Pinpoint the cell where the given text exists, returning its [X, Y] midpoint coordinate. 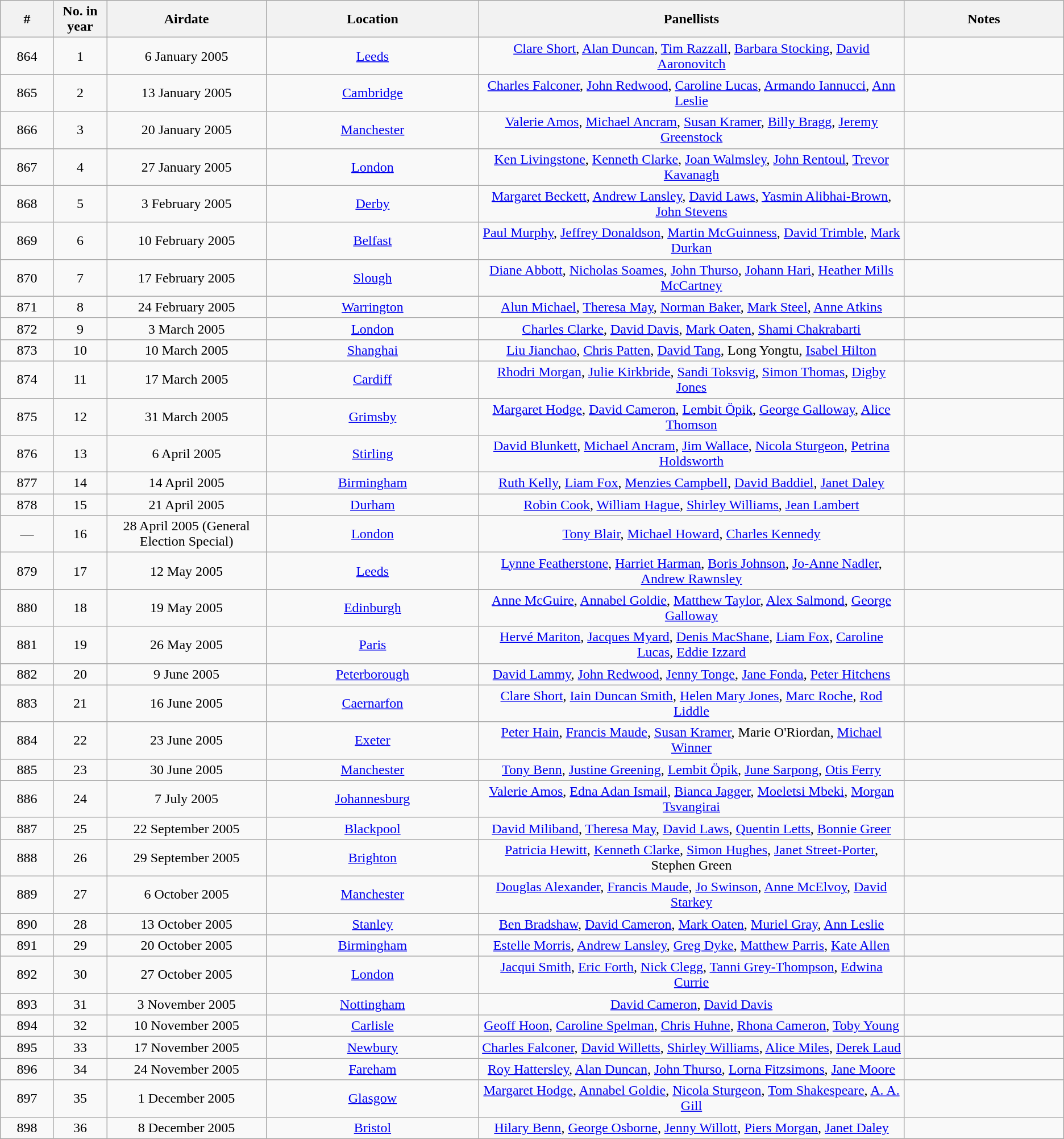
Jacqui Smith, Eric Forth, Nick Clegg, Tanni Grey-Thompson, Edwina Currie [691, 975]
21 April 2005 [186, 505]
Peterborough [372, 674]
13 January 2005 [186, 93]
879 [27, 571]
Caernarfon [372, 704]
3 [80, 130]
26 May 2005 [186, 645]
Shanghai [372, 350]
891 [27, 946]
Geoff Hoon, Caroline Spelman, Chris Huhne, Rhona Cameron, Toby Young [691, 1026]
15 [80, 505]
Cambridge [372, 93]
Ben Bradshaw, David Cameron, Mark Oaten, Muriel Gray, Ann Leslie [691, 924]
17 [80, 571]
Paris [372, 645]
21 [80, 704]
— [27, 534]
Panellists [691, 19]
17 February 2005 [186, 277]
882 [27, 674]
24 February 2005 [186, 307]
3 March 2005 [186, 329]
# [27, 19]
Derby [372, 203]
Rhodri Morgan, Julie Kirkbride, Sandi Toksvig, Simon Thomas, Digby Jones [691, 380]
27 October 2005 [186, 975]
Brighton [372, 857]
Fareham [372, 1069]
14 April 2005 [186, 483]
Belfast [372, 241]
10 February 2005 [186, 241]
873 [27, 350]
26 [80, 857]
9 [80, 329]
878 [27, 505]
Margaret Hodge, David Cameron, Lembit Öpik, George Galloway, Alice Thomson [691, 416]
Stirling [372, 454]
32 [80, 1026]
33 [80, 1047]
895 [27, 1047]
Edinburgh [372, 608]
7 July 2005 [186, 799]
Hervé Mariton, Jacques Myard, Denis MacShane, Liam Fox, Caroline Lucas, Eddie Izzard [691, 645]
885 [27, 770]
Warrington [372, 307]
22 [80, 740]
881 [27, 645]
894 [27, 1026]
David Cameron, David Davis [691, 1004]
870 [27, 277]
Margaret Beckett, Andrew Lansley, David Laws, Yasmin Alibhai-Brown, John Stevens [691, 203]
No. in year [80, 19]
Charles Clarke, David Davis, Mark Oaten, Shami Chakrabarti [691, 329]
Nottingham [372, 1004]
2 [80, 93]
Airdate [186, 19]
868 [27, 203]
Location [372, 19]
886 [27, 799]
Stanley [372, 924]
Tony Benn, Justine Greening, Lembit Öpik, June Sarpong, Otis Ferry [691, 770]
16 [80, 534]
5 [80, 203]
28 April 2005 (General Election Special) [186, 534]
Clare Short, Alan Duncan, Tim Razzall, Barbara Stocking, David Aaronovitch [691, 56]
9 June 2005 [186, 674]
17 March 2005 [186, 380]
Notes [984, 19]
Newbury [372, 1047]
Bristol [372, 1128]
Durham [372, 505]
19 [80, 645]
4 [80, 167]
8 December 2005 [186, 1128]
19 May 2005 [186, 608]
Douglas Alexander, Francis Maude, Jo Swinson, Anne McElvoy, David Starkey [691, 895]
Charles Falconer, David Willetts, Shirley Williams, Alice Miles, Derek Laud [691, 1047]
13 October 2005 [186, 924]
24 November 2005 [186, 1069]
887 [27, 828]
Johannesburg [372, 799]
28 [80, 924]
872 [27, 329]
34 [80, 1069]
Exeter [372, 740]
871 [27, 307]
889 [27, 895]
875 [27, 416]
13 [80, 454]
Ruth Kelly, Liam Fox, Menzies Campbell, David Baddiel, Janet Daley [691, 483]
884 [27, 740]
10 [80, 350]
20 [80, 674]
867 [27, 167]
25 [80, 828]
3 November 2005 [186, 1004]
20 January 2005 [186, 130]
898 [27, 1128]
31 [80, 1004]
Diane Abbott, Nicholas Soames, John Thurso, Johann Hari, Heather Mills McCartney [691, 277]
Anne McGuire, Annabel Goldie, Matthew Taylor, Alex Salmond, George Galloway [691, 608]
3 February 2005 [186, 203]
Valerie Amos, Michael Ancram, Susan Kramer, Billy Bragg, Jeremy Greenstock [691, 130]
6 [80, 241]
Hilary Benn, George Osborne, Jenny Willott, Piers Morgan, Janet Daley [691, 1128]
17 November 2005 [186, 1047]
Robin Cook, William Hague, Shirley Williams, Jean Lambert [691, 505]
Estelle Morris, Andrew Lansley, Greg Dyke, Matthew Parris, Kate Allen [691, 946]
864 [27, 56]
29 September 2005 [186, 857]
29 [80, 946]
880 [27, 608]
18 [80, 608]
Paul Murphy, Jeffrey Donaldson, Martin McGuinness, David Trimble, Mark Durkan [691, 241]
892 [27, 975]
Margaret Hodge, Annabel Goldie, Nicola Sturgeon, Tom Shakespeare, A. A. Gill [691, 1098]
Tony Blair, Michael Howard, Charles Kennedy [691, 534]
30 [80, 975]
David Blunkett, Michael Ancram, Jim Wallace, Nicola Sturgeon, Petrina Holdsworth [691, 454]
36 [80, 1128]
20 October 2005 [186, 946]
Cardiff [372, 380]
8 [80, 307]
Patricia Hewitt, Kenneth Clarke, Simon Hughes, Janet Street-Porter, Stephen Green [691, 857]
Peter Hain, Francis Maude, Susan Kramer, Marie O'Riordan, Michael Winner [691, 740]
893 [27, 1004]
869 [27, 241]
Carlisle [372, 1026]
Glasgow [372, 1098]
23 June 2005 [186, 740]
35 [80, 1098]
30 June 2005 [186, 770]
10 November 2005 [186, 1026]
6 October 2005 [186, 895]
6 April 2005 [186, 454]
1 [80, 56]
Blackpool [372, 828]
Slough [372, 277]
890 [27, 924]
27 January 2005 [186, 167]
24 [80, 799]
Roy Hattersley, Alan Duncan, John Thurso, Lorna Fitzsimons, Jane Moore [691, 1069]
Liu Jianchao, Chris Patten, David Tang, Long Yongtu, Isabel Hilton [691, 350]
14 [80, 483]
897 [27, 1098]
7 [80, 277]
22 September 2005 [186, 828]
883 [27, 704]
Alun Michael, Theresa May, Norman Baker, Mark Steel, Anne Atkins [691, 307]
12 May 2005 [186, 571]
876 [27, 454]
877 [27, 483]
896 [27, 1069]
Lynne Featherstone, Harriet Harman, Boris Johnson, Jo-Anne Nadler, Andrew Rawnsley [691, 571]
Valerie Amos, Edna Adan Ismail, Bianca Jagger, Moeletsi Mbeki, Morgan Tsvangirai [691, 799]
16 June 2005 [186, 704]
Clare Short, Iain Duncan Smith, Helen Mary Jones, Marc Roche, Rod Liddle [691, 704]
10 March 2005 [186, 350]
12 [80, 416]
27 [80, 895]
865 [27, 93]
888 [27, 857]
874 [27, 380]
Grimsby [372, 416]
23 [80, 770]
31 March 2005 [186, 416]
866 [27, 130]
11 [80, 380]
David Miliband, Theresa May, David Laws, Quentin Letts, Bonnie Greer [691, 828]
David Lammy, John Redwood, Jenny Tonge, Jane Fonda, Peter Hitchens [691, 674]
6 January 2005 [186, 56]
Ken Livingstone, Kenneth Clarke, Joan Walmsley, John Rentoul, Trevor Kavanagh [691, 167]
Charles Falconer, John Redwood, Caroline Lucas, Armando Iannucci, Ann Leslie [691, 93]
1 December 2005 [186, 1098]
